From the cell containing the given text, extract its center point as (x, y) coordinate. 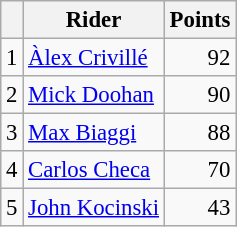
43 (200, 208)
88 (200, 133)
5 (12, 208)
Points (200, 20)
Àlex Crivillé (94, 58)
92 (200, 58)
4 (12, 170)
Carlos Checa (94, 170)
John Kocinski (94, 208)
70 (200, 170)
3 (12, 133)
Rider (94, 20)
Mick Doohan (94, 95)
1 (12, 58)
Max Biaggi (94, 133)
2 (12, 95)
90 (200, 95)
